Output the (x, y) coordinate of the center of the cell containing the given text.  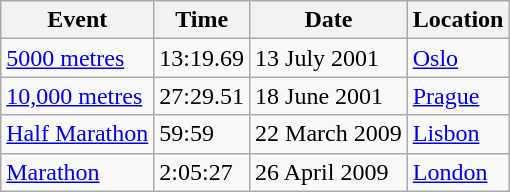
59:59 (202, 134)
Event (78, 20)
13 July 2001 (329, 58)
Half Marathon (78, 134)
London (458, 172)
13:19.69 (202, 58)
18 June 2001 (329, 96)
27:29.51 (202, 96)
Oslo (458, 58)
10,000 metres (78, 96)
Marathon (78, 172)
Location (458, 20)
2:05:27 (202, 172)
Lisbon (458, 134)
26 April 2009 (329, 172)
Date (329, 20)
22 March 2009 (329, 134)
Time (202, 20)
5000 metres (78, 58)
Prague (458, 96)
